Extract the [x, y] coordinate from the center of the cell holding the provided text.  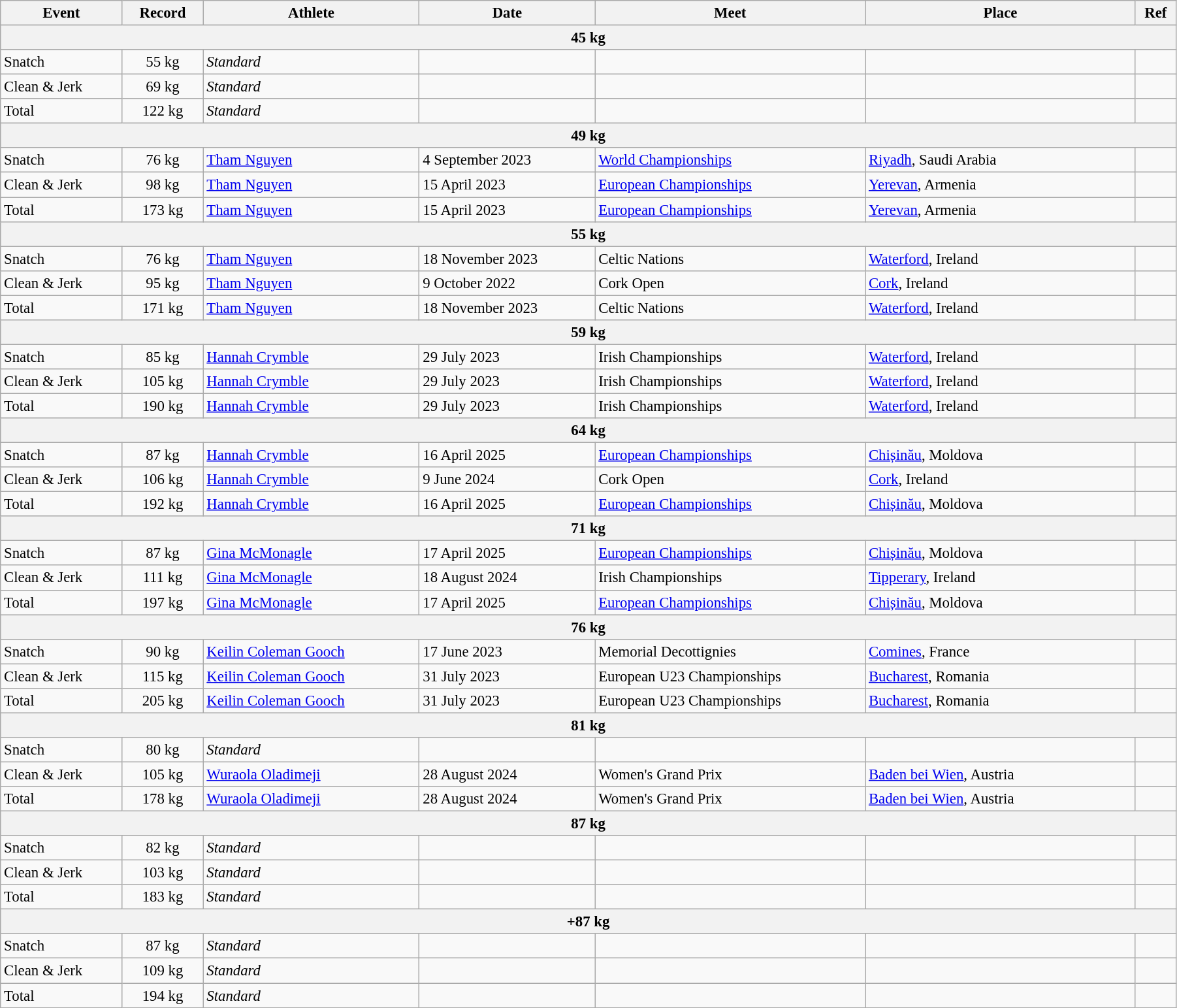
183 kg [163, 897]
173 kg [163, 210]
194 kg [163, 996]
Record [163, 13]
World Championships [730, 160]
Event [61, 13]
Comines, France [1001, 651]
69 kg [163, 87]
111 kg [163, 578]
18 August 2024 [507, 578]
Place [1001, 13]
197 kg [163, 602]
95 kg [163, 283]
122 kg [163, 111]
71 kg [588, 528]
178 kg [163, 799]
205 kg [163, 701]
64 kg [588, 431]
59 kg [588, 333]
17 June 2023 [507, 651]
9 June 2024 [507, 480]
85 kg [163, 357]
80 kg [163, 750]
106 kg [163, 480]
109 kg [163, 971]
Athlete [311, 13]
Tipperary, Ireland [1001, 578]
90 kg [163, 651]
4 September 2023 [507, 160]
103 kg [163, 873]
171 kg [163, 308]
Riyadh, Saudi Arabia [1001, 160]
Memorial Decottignies [730, 651]
81 kg [588, 725]
190 kg [163, 406]
98 kg [163, 185]
9 October 2022 [507, 283]
Date [507, 13]
+87 kg [588, 922]
Meet [730, 13]
115 kg [163, 676]
192 kg [163, 504]
45 kg [588, 38]
49 kg [588, 136]
82 kg [163, 848]
Ref [1155, 13]
